Scan for the cell matching the given text and deliver its (x, y) coordinate at center. 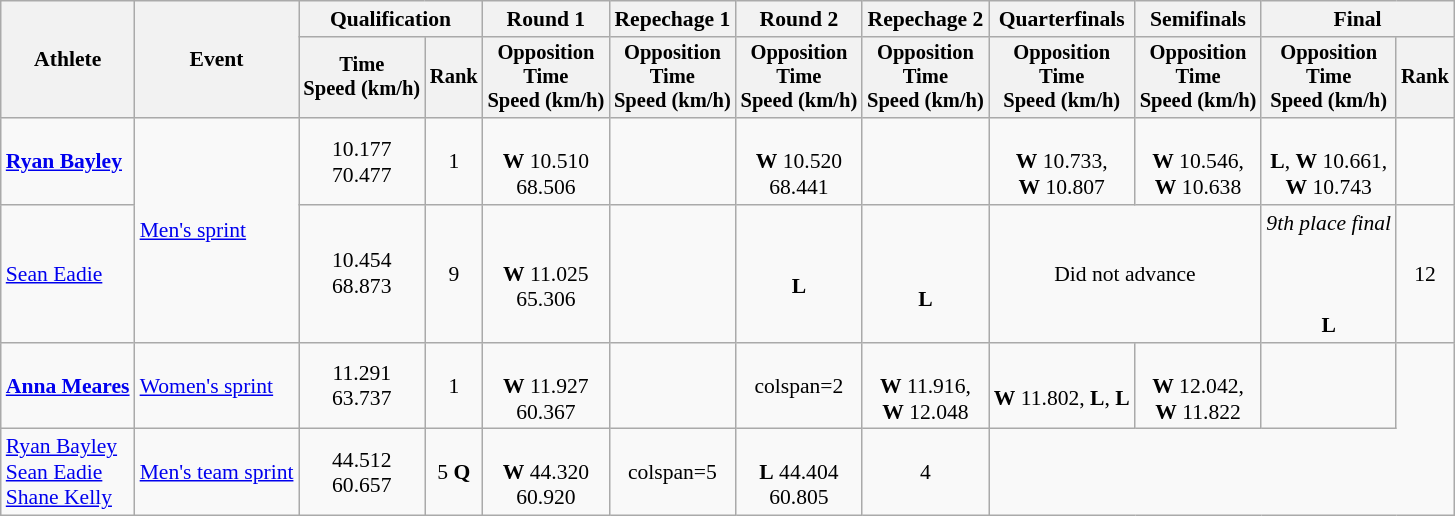
W 44.32060.920 (546, 472)
W 11.916,W 12.048 (926, 386)
4 (926, 472)
Repechage 2 (926, 19)
W 10.733,W 10.807 (1062, 162)
W 11.802, L, L (1062, 386)
Semifinals (1198, 19)
colspan=2 (800, 386)
Final (1357, 19)
Qualification (390, 19)
Anna Meares (68, 386)
W 10.546,W 10.638 (1198, 162)
Round 2 (800, 19)
colspan=5 (672, 472)
W 11.92760.367 (546, 386)
5 Q (454, 472)
TimeSpeed (km/h) (362, 78)
Event (217, 60)
12 (1425, 274)
Round 1 (546, 19)
L, W 10.661,W 10.743 (1328, 162)
9 (454, 274)
Quarterfinals (1062, 19)
11.29163.737 (362, 386)
Repechage 1 (672, 19)
W 10.52068.441 (800, 162)
L 44.40460.805 (800, 472)
W 12.042,W 11.822 (1198, 386)
Did not advance (1126, 274)
Ryan BayleySean EadieShane Kelly (68, 472)
10.45468.873 (362, 274)
Sean Eadie (68, 274)
W 10.51068.506 (546, 162)
Men's team sprint (217, 472)
9th place finalL (1328, 274)
Women's sprint (217, 386)
10.17770.477 (362, 162)
44.51260.657 (362, 472)
Athlete (68, 60)
Men's sprint (217, 230)
Ryan Bayley (68, 162)
W 11.02565.306 (546, 274)
